From the cell containing the given text, extract its center point as (x, y) coordinate. 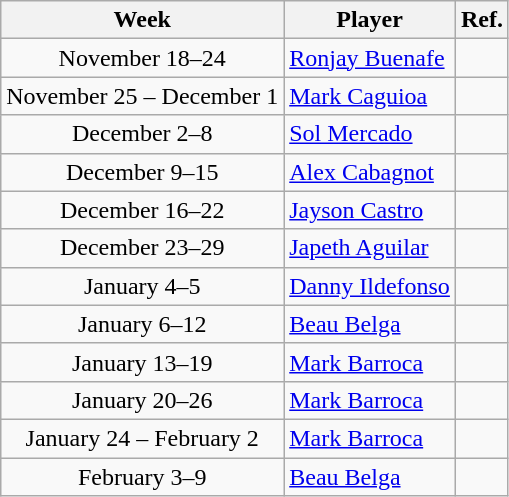
Ref. (482, 20)
Ronjay Buenafe (370, 58)
January 13–19 (142, 362)
January 24 – February 2 (142, 438)
Jayson Castro (370, 210)
January 4–5 (142, 286)
Japeth Aguilar (370, 248)
Mark Caguioa (370, 96)
Week (142, 20)
December 16–22 (142, 210)
February 3–9 (142, 477)
Sol Mercado (370, 134)
Danny Ildefonso (370, 286)
Alex Cabagnot (370, 172)
Player (370, 20)
December 23–29 (142, 248)
December 2–8 (142, 134)
January 20–26 (142, 400)
November 25 – December 1 (142, 96)
December 9–15 (142, 172)
November 18–24 (142, 58)
January 6–12 (142, 324)
